Identify which cell holds the provided text, then report its [X, Y] central coordinate. 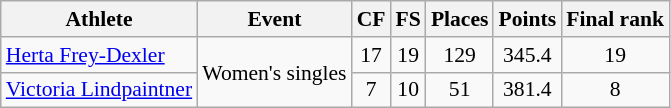
Victoria Lindpaintner [99, 90]
Places [460, 19]
51 [460, 90]
17 [372, 55]
Women's singles [274, 72]
7 [372, 90]
381.4 [527, 90]
10 [408, 90]
Final rank [615, 19]
345.4 [527, 55]
8 [615, 90]
Points [527, 19]
Event [274, 19]
FS [408, 19]
Herta Frey-Dexler [99, 55]
129 [460, 55]
Athlete [99, 19]
CF [372, 19]
